Output the [X, Y] coordinate of the center of the cell containing the given text.  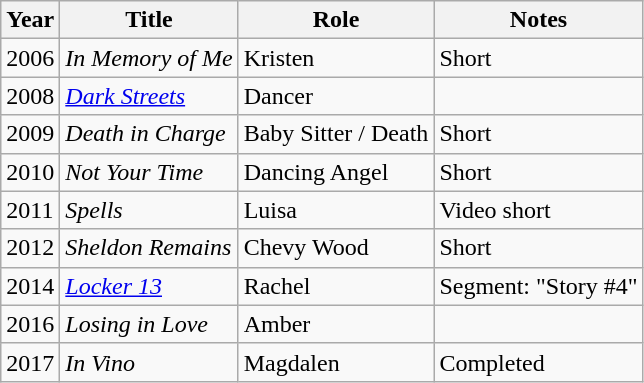
2017 [30, 362]
Segment: "Story #4" [538, 286]
Year [30, 20]
Amber [336, 324]
Chevy Wood [336, 248]
Spells [149, 210]
Magdalen [336, 362]
Death in Charge [149, 134]
Not Your Time [149, 172]
Title [149, 20]
Notes [538, 20]
2006 [30, 58]
Dancing Angel [336, 172]
In Memory of Me [149, 58]
Video short [538, 210]
2016 [30, 324]
Baby Sitter / Death [336, 134]
Losing in Love [149, 324]
Locker 13 [149, 286]
Luisa [336, 210]
2010 [30, 172]
2011 [30, 210]
2014 [30, 286]
In Vino [149, 362]
2009 [30, 134]
2012 [30, 248]
Sheldon Remains [149, 248]
Dark Streets [149, 96]
Completed [538, 362]
Dancer [336, 96]
Kristen [336, 58]
Rachel [336, 286]
2008 [30, 96]
Role [336, 20]
